Output the [X, Y] coordinate of the center of the cell containing the given text.  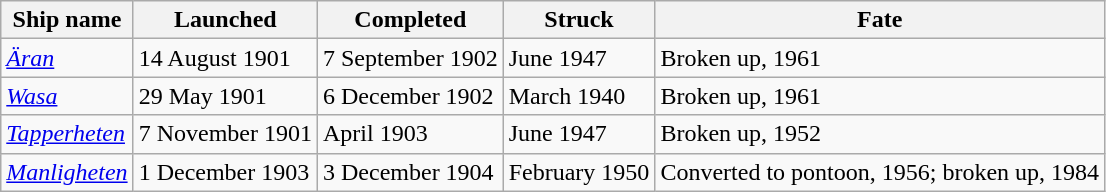
Wasa [67, 96]
Fate [880, 20]
Completed [410, 20]
6 December 1902 [410, 96]
7 September 1902 [410, 58]
Broken up, 1952 [880, 134]
14 August 1901 [225, 58]
Converted to pontoon, 1956; broken up, 1984 [880, 172]
Manligheten [67, 172]
Tapperheten [67, 134]
1 December 1903 [225, 172]
April 1903 [410, 134]
Launched [225, 20]
Äran [67, 58]
7 November 1901 [225, 134]
March 1940 [579, 96]
3 December 1904 [410, 172]
Ship name [67, 20]
Struck [579, 20]
February 1950 [579, 172]
29 May 1901 [225, 96]
